Output the (X, Y) coordinate of the center of the cell containing the given text.  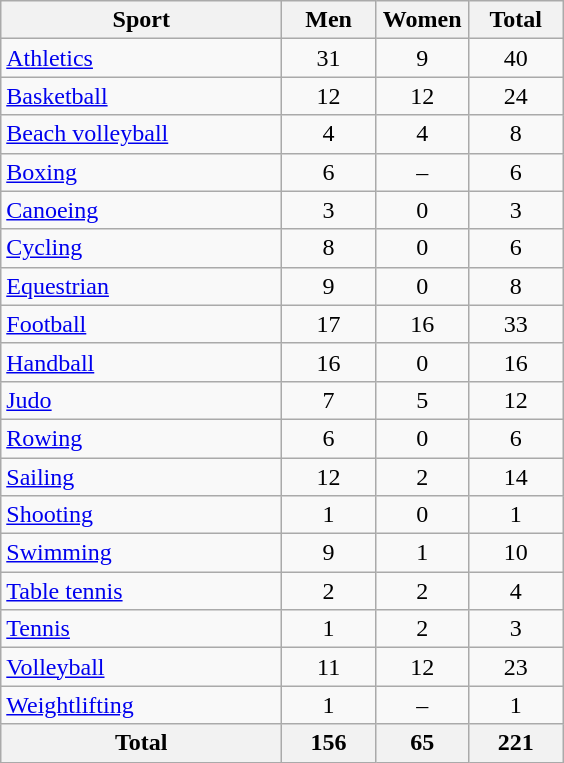
Beach volleyball (142, 134)
Sport (142, 20)
33 (516, 324)
Tennis (142, 629)
11 (329, 667)
24 (516, 96)
Equestrian (142, 286)
Weightlifting (142, 705)
Men (329, 20)
23 (516, 667)
Athletics (142, 58)
14 (516, 477)
Judo (142, 400)
17 (329, 324)
31 (329, 58)
40 (516, 58)
Boxing (142, 172)
5 (422, 400)
10 (516, 553)
Volleyball (142, 667)
Cycling (142, 248)
Handball (142, 362)
7 (329, 400)
Canoeing (142, 210)
Basketball (142, 96)
Sailing (142, 477)
Women (422, 20)
Shooting (142, 515)
221 (516, 743)
156 (329, 743)
65 (422, 743)
Swimming (142, 553)
Football (142, 324)
Table tennis (142, 591)
Rowing (142, 438)
